Provide the (X, Y) coordinate of the cell's center where the given text is located.  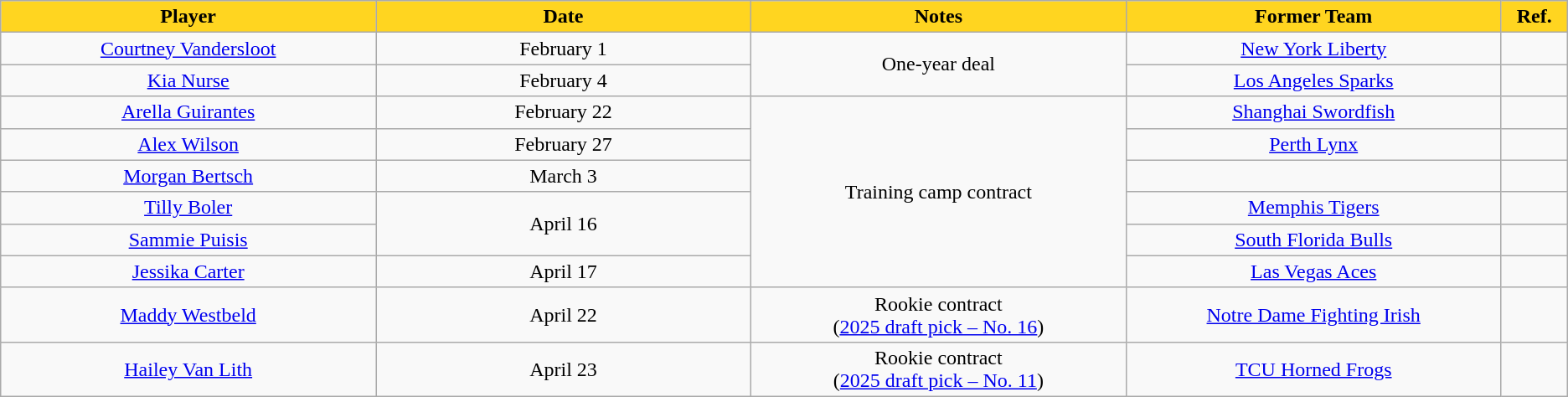
April 23 (564, 369)
April 16 (564, 224)
Training camp contract (938, 192)
TCU Horned Frogs (1313, 369)
South Florida Bulls (1313, 240)
Former Team (1313, 17)
Sammie Puisis (188, 240)
Las Vegas Aces (1313, 271)
Morgan Bertsch (188, 176)
Notes (938, 17)
New York Liberty (1313, 49)
Courtney Vandersloot (188, 49)
February 1 (564, 49)
Shanghai Swordfish (1313, 112)
Perth Lynx (1313, 144)
Kia Nurse (188, 80)
Notre Dame Fighting Irish (1313, 315)
Player (188, 17)
Rookie contract(2025 draft pick – No. 16) (938, 315)
Memphis Tigers (1313, 208)
Los Angeles Sparks (1313, 80)
One-year deal (938, 64)
April 22 (564, 315)
Ref. (1534, 17)
Hailey Van Lith (188, 369)
Date (564, 17)
April 17 (564, 271)
Tilly Boler (188, 208)
Arella Guirantes (188, 112)
Maddy Westbeld (188, 315)
February 27 (564, 144)
February 22 (564, 112)
March 3 (564, 176)
Rookie contract(2025 draft pick – No. 11) (938, 369)
February 4 (564, 80)
Alex Wilson (188, 144)
Jessika Carter (188, 271)
